Output the [X, Y] coordinate of the center of the cell containing the given text.  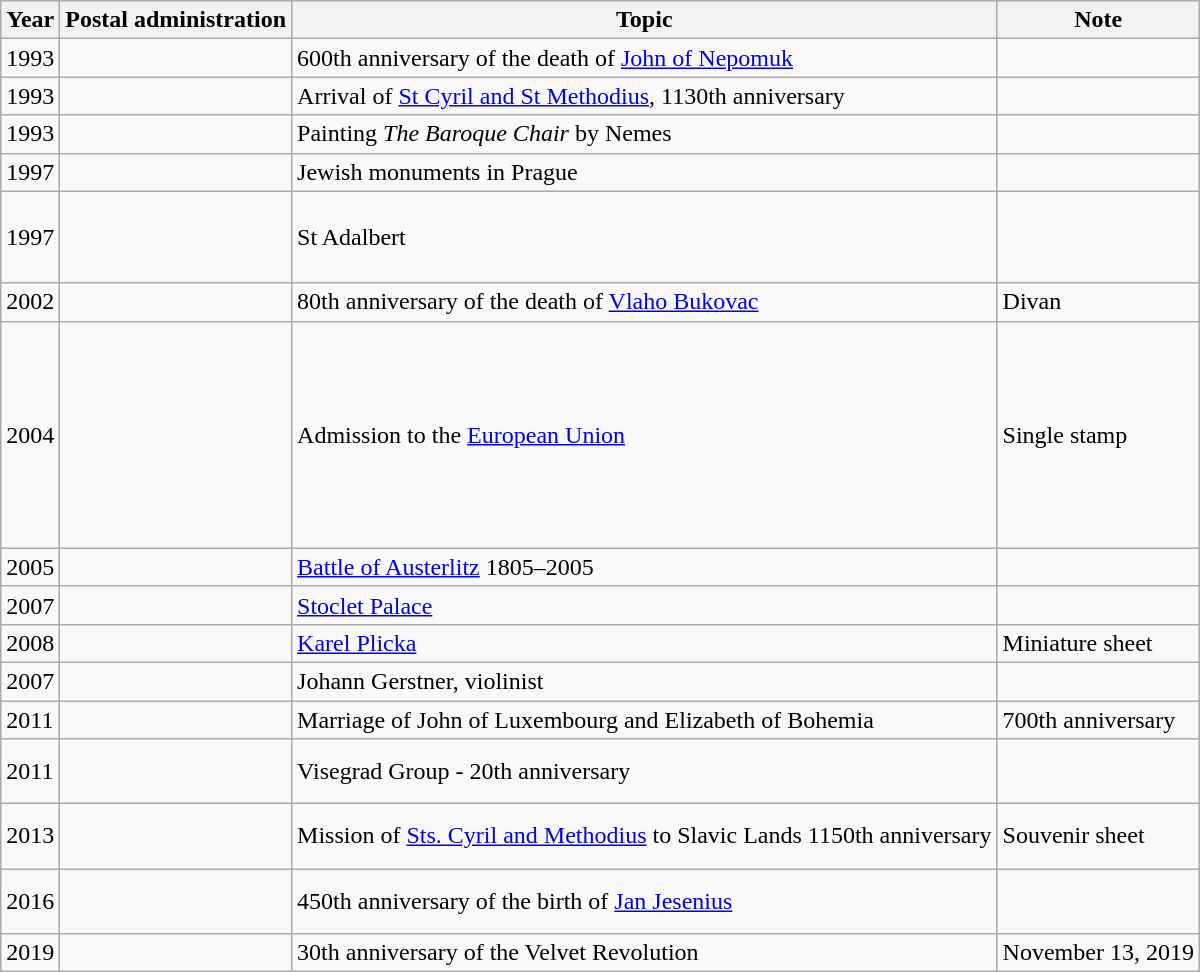
Marriage of John of Luxembourg and Elizabeth of Bohemia [644, 719]
450th anniversary of the birth of Jan Jesenius [644, 902]
Stoclet Palace [644, 605]
Souvenir sheet [1098, 836]
Year [30, 20]
30th anniversary of the Velvet Revolution [644, 953]
2013 [30, 836]
November 13, 2019 [1098, 953]
2004 [30, 434]
Visegrad Group - 20th anniversary [644, 772]
Mission of Sts. Cyril and Methodius to Slavic Lands 1150th anniversary [644, 836]
600th anniversary of the death of John of Nepomuk [644, 58]
Miniature sheet [1098, 643]
Karel Plicka [644, 643]
Admission to the European Union [644, 434]
2016 [30, 902]
80th anniversary of the death of Vlaho Bukovac [644, 302]
Johann Gerstner, violinist [644, 681]
Single stamp [1098, 434]
Postal administration [176, 20]
Topic [644, 20]
Battle of Austerlitz 1805–2005 [644, 567]
Jewish monuments in Prague [644, 172]
Divan [1098, 302]
St Adalbert [644, 237]
2019 [30, 953]
700th anniversary [1098, 719]
2002 [30, 302]
Note [1098, 20]
Arrival of St Cyril and St Methodius, 1130th anniversary [644, 96]
Painting The Baroque Chair by Nemes [644, 134]
2005 [30, 567]
2008 [30, 643]
